Pinpoint the cell where the given text exists, returning its [X, Y] midpoint coordinate. 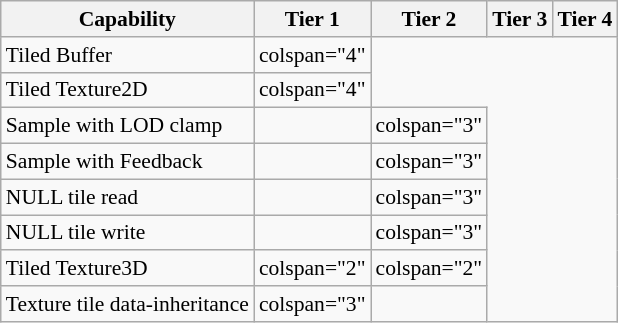
NULL tile write [128, 233]
Tiled Buffer [128, 55]
Tier 4 [584, 19]
Tier 3 [520, 19]
Tier 2 [430, 19]
Tiled Texture3D [128, 269]
Tier 1 [312, 19]
NULL tile read [128, 197]
Sample with Feedback [128, 162]
Sample with LOD clamp [128, 126]
Tiled Texture2D [128, 90]
Texture tile data-inheritance [128, 304]
Capability [128, 19]
